Scan for the cell matching the given text and deliver its (x, y) coordinate at center. 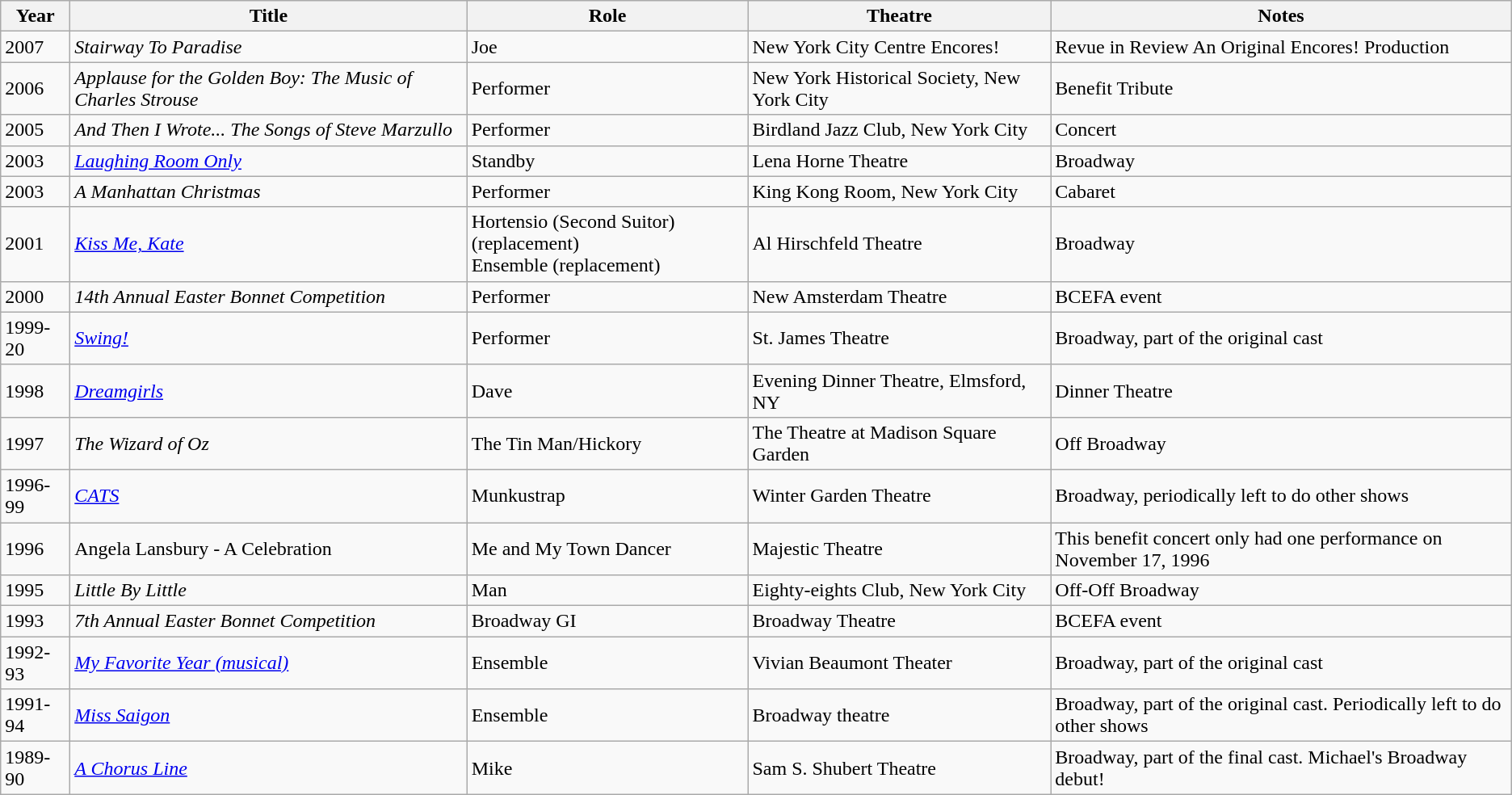
New York Historical Society, New York City (900, 89)
1998 (36, 391)
Dave (607, 391)
CATS (268, 496)
Off Broadway (1281, 443)
Majestic Theatre (900, 548)
Benefit Tribute (1281, 89)
1992-93 (36, 662)
2007 (36, 47)
The Tin Man/Hickory (607, 443)
Broadway, part of the original cast. Periodically left to do other shows (1281, 716)
2006 (36, 89)
Little By Little (268, 591)
Miss Saigon (268, 716)
Swing! (268, 338)
Broadway, periodically left to do other shows (1281, 496)
2000 (36, 297)
Hortensio (Second Suitor) (replacement)Ensemble (replacement) (607, 244)
A Chorus Line (268, 768)
Laughing Room Only (268, 161)
Al Hirschfeld Theatre (900, 244)
A Manhattan Christmas (268, 191)
Notes (1281, 16)
Cabaret (1281, 191)
Broadway, part of the final cast. Michael's Broadway debut! (1281, 768)
This benefit concert only had one performance on November 17, 1996 (1281, 548)
Eighty-eights Club, New York City (900, 591)
Joe (607, 47)
Me and My Town Dancer (607, 548)
Title (268, 16)
Broadway Theatre (900, 621)
St. James Theatre (900, 338)
Dinner Theatre (1281, 391)
Vivian Beaumont Theater (900, 662)
The Wizard of Oz (268, 443)
14th Annual Easter Bonnet Competition (268, 297)
Man (607, 591)
2001 (36, 244)
1995 (36, 591)
Sam S. Shubert Theatre (900, 768)
1997 (36, 443)
Concert (1281, 130)
1996 (36, 548)
New Amsterdam Theatre (900, 297)
1996-99 (36, 496)
Role (607, 16)
The Theatre at Madison Square Garden (900, 443)
Standby (607, 161)
Kiss Me, Kate (268, 244)
Broadway theatre (900, 716)
1993 (36, 621)
Revue in Review An Original Encores! Production (1281, 47)
Stairway To Paradise (268, 47)
1989-90 (36, 768)
New York City Centre Encores! (900, 47)
Birdland Jazz Club, New York City (900, 130)
Year (36, 16)
Broadway GI (607, 621)
Evening Dinner Theatre, Elmsford, NY (900, 391)
My Favorite Year (musical) (268, 662)
Munkustrap (607, 496)
And Then I Wrote... The Songs of Steve Marzullo (268, 130)
Angela Lansbury - A Celebration (268, 548)
1999-20 (36, 338)
Off-Off Broadway (1281, 591)
Lena Horne Theatre (900, 161)
King Kong Room, New York City (900, 191)
7th Annual Easter Bonnet Competition (268, 621)
1991-94 (36, 716)
Winter Garden Theatre (900, 496)
Dreamgirls (268, 391)
Mike (607, 768)
Applause for the Golden Boy: The Music of Charles Strouse (268, 89)
2005 (36, 130)
Theatre (900, 16)
